Output the [x, y] coordinate of the center of the cell containing the given text.  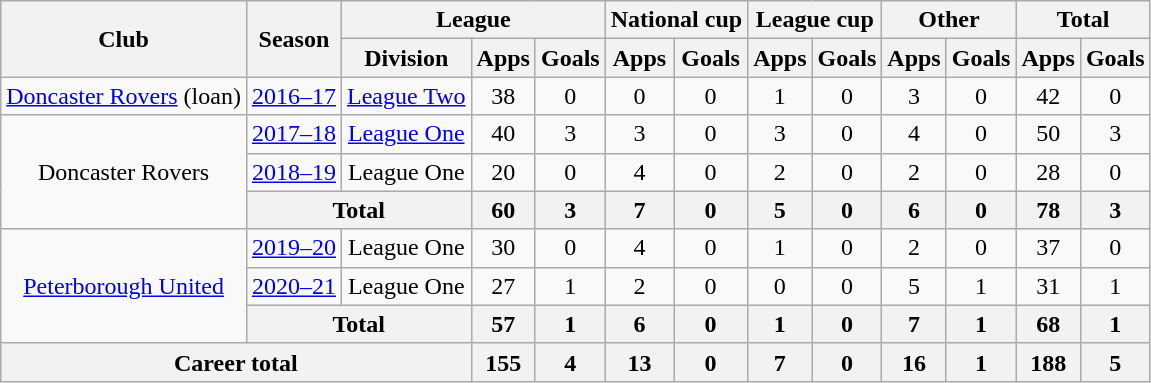
30 [503, 248]
Doncaster Rovers [124, 172]
2016–17 [294, 96]
League [473, 20]
Career total [236, 362]
155 [503, 362]
42 [1048, 96]
2017–18 [294, 134]
78 [1048, 210]
Peterborough United [124, 286]
2018–19 [294, 172]
National cup [676, 20]
60 [503, 210]
28 [1048, 172]
31 [1048, 286]
16 [914, 362]
Division [406, 58]
57 [503, 324]
50 [1048, 134]
Other [949, 20]
Doncaster Rovers (loan) [124, 96]
188 [1048, 362]
68 [1048, 324]
2019–20 [294, 248]
2020–21 [294, 286]
40 [503, 134]
37 [1048, 248]
Season [294, 39]
League Two [406, 96]
Club [124, 39]
League cup [815, 20]
27 [503, 286]
38 [503, 96]
20 [503, 172]
13 [639, 362]
